Provide the [x, y] coordinate of the cell's center where the given text is located.  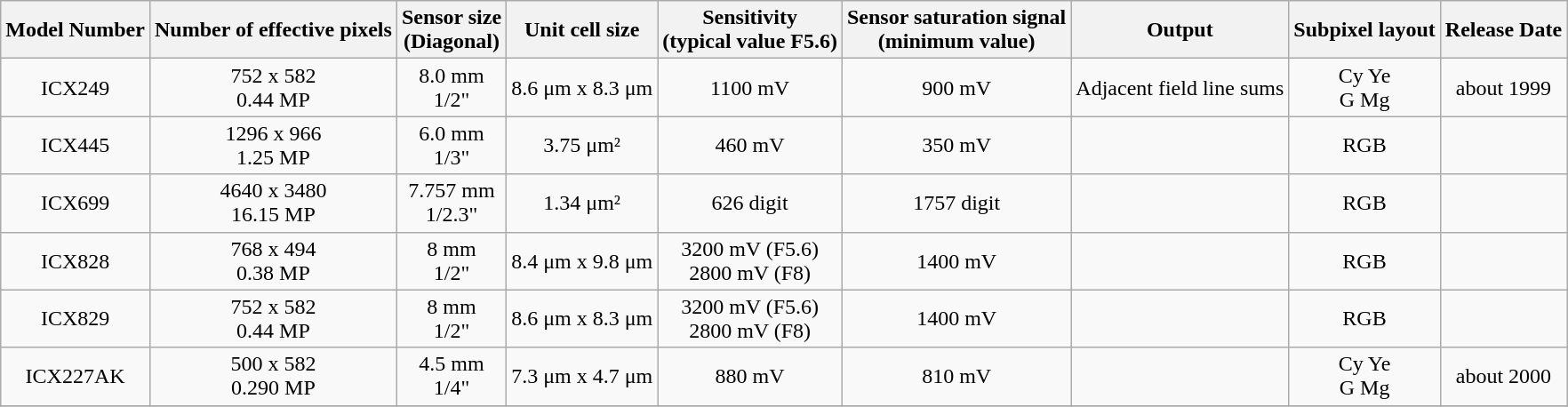
Sensor saturation signal(minimum value) [956, 30]
4.5 mm1/4" [452, 377]
about 2000 [1503, 377]
about 1999 [1503, 87]
Sensitivity(typical value F5.6) [750, 30]
Adjacent field line sums [1180, 87]
ICX227AK [76, 377]
460 mV [750, 146]
Unit cell size [582, 30]
1296 x 9661.25 MP [273, 146]
1100 mV [750, 87]
Subpixel layout [1364, 30]
ICX445 [76, 146]
768 x 4940.38 MP [273, 261]
Sensor size(Diagonal) [452, 30]
626 digit [750, 203]
Model Number [76, 30]
8.0 mm1/2" [452, 87]
350 mV [956, 146]
3.75 μm² [582, 146]
ICX829 [76, 318]
1757 digit [956, 203]
ICX828 [76, 261]
7.757 mm1/2.3" [452, 203]
500 x 5820.290 MP [273, 377]
880 mV [750, 377]
8.4 μm x 9.8 μm [582, 261]
900 mV [956, 87]
ICX249 [76, 87]
1.34 μm² [582, 203]
ICX699 [76, 203]
4640 x 348016.15 MP [273, 203]
7.3 μm x 4.7 μm [582, 377]
810 mV [956, 377]
Number of effective pixels [273, 30]
Output [1180, 30]
6.0 mm1/3" [452, 146]
Release Date [1503, 30]
